Return the (X, Y) coordinate for the center point of the cell that contains the specified text.  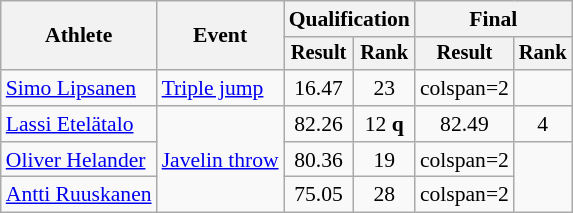
75.05 (319, 195)
Final (494, 19)
Event (220, 36)
16.47 (319, 88)
Oliver Helander (79, 160)
23 (384, 88)
Javelin throw (220, 160)
82.49 (464, 124)
Triple jump (220, 88)
Simo Lipsanen (79, 88)
28 (384, 195)
Qualification (350, 19)
Antti Ruuskanen (79, 195)
Athlete (79, 36)
82.26 (319, 124)
12 q (384, 124)
Lassi Etelätalo (79, 124)
80.36 (319, 160)
19 (384, 160)
4 (543, 124)
